Identify which cell holds the provided text, then report its [X, Y] central coordinate. 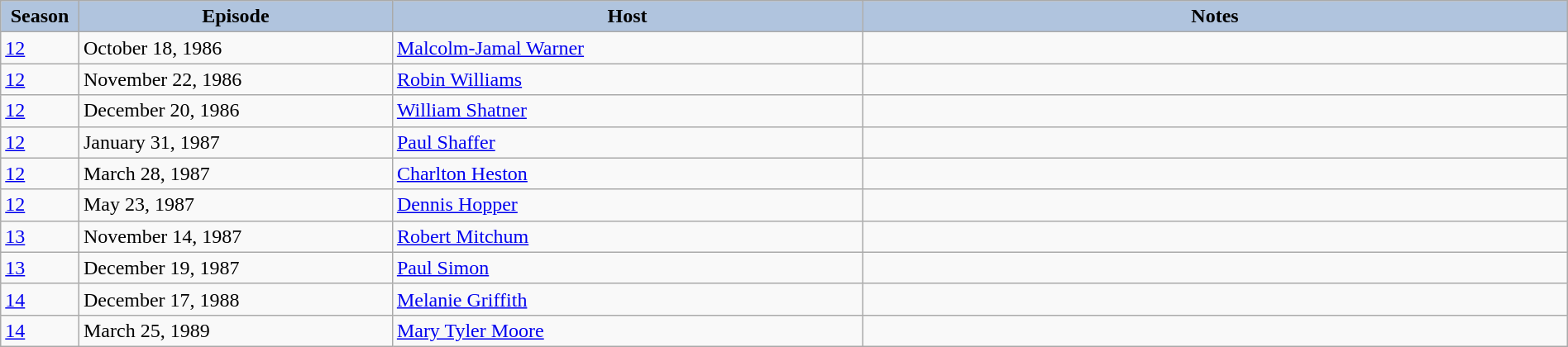
Robert Mitchum [627, 236]
December 20, 1986 [235, 111]
March 25, 1989 [235, 330]
December 19, 1987 [235, 268]
William Shatner [627, 111]
March 28, 1987 [235, 173]
Notes [1216, 17]
Season [40, 17]
Charlton Heston [627, 173]
October 18, 1986 [235, 48]
Robin Williams [627, 79]
May 23, 1987 [235, 205]
Melanie Griffith [627, 299]
November 22, 1986 [235, 79]
Host [627, 17]
Episode [235, 17]
Paul Shaffer [627, 142]
Malcolm-Jamal Warner [627, 48]
November 14, 1987 [235, 236]
Mary Tyler Moore [627, 330]
Paul Simon [627, 268]
December 17, 1988 [235, 299]
Dennis Hopper [627, 205]
January 31, 1987 [235, 142]
